Detect which cell encompasses the target text, then output its (X, Y) center coordinate. 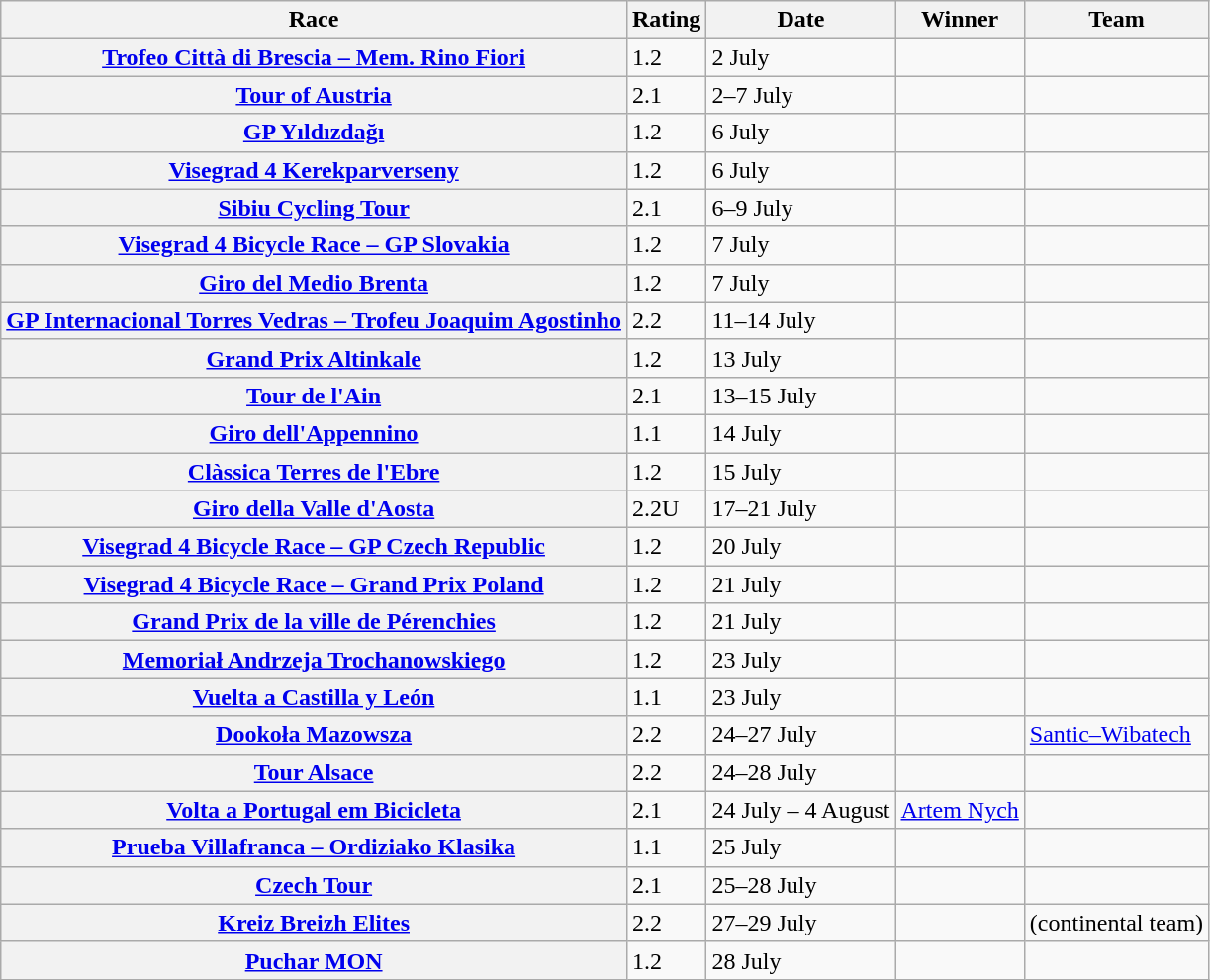
6–9 July (801, 208)
Team (1116, 20)
25 July (801, 847)
Giro dell'Appennino (315, 433)
Visegrad 4 Bicycle Race – Grand Prix Poland (315, 584)
Artem Nych (960, 810)
13 July (801, 358)
Grand Prix Altinkale (315, 358)
Giro della Valle d'Aosta (315, 509)
17–21 July (801, 509)
Rating (666, 20)
Visegrad 4 Kerekparverseny (315, 170)
Sibiu Cycling Tour (315, 208)
Santic–Wibatech (1116, 735)
Winner (960, 20)
15 July (801, 472)
Czech Tour (315, 885)
Dookoła Mazowsza (315, 735)
25–28 July (801, 885)
2.2U (666, 509)
GP Yıldızdağı (315, 133)
2–7 July (801, 95)
24 July – 4 August (801, 810)
2 July (801, 57)
Kreiz Breizh Elites (315, 923)
24–28 July (801, 772)
Visegrad 4 Bicycle Race – GP Slovakia (315, 245)
13–15 July (801, 396)
(continental team) (1116, 923)
Visegrad 4 Bicycle Race – GP Czech Republic (315, 547)
Vuelta a Castilla y León (315, 697)
11–14 July (801, 320)
Tour Alsace (315, 772)
Date (801, 20)
Prueba Villafranca – Ordiziako Klasika (315, 847)
Trofeo Città di Brescia – Mem. Rino Fiori (315, 57)
Tour of Austria (315, 95)
Clàssica Terres de l'Ebre (315, 472)
Tour de l'Ain (315, 396)
Volta a Portugal em Bicicleta (315, 810)
20 July (801, 547)
24–27 July (801, 735)
27–29 July (801, 923)
Grand Prix de la ville de Pérenchies (315, 622)
Puchar MON (315, 960)
GP Internacional Torres Vedras – Trofeu Joaquim Agostinho (315, 320)
Giro del Medio Brenta (315, 283)
Race (315, 20)
Memoriał Andrzeja Trochanowskiego (315, 660)
14 July (801, 433)
28 July (801, 960)
